Extract the (X, Y) coordinate from the center of the cell holding the provided text.  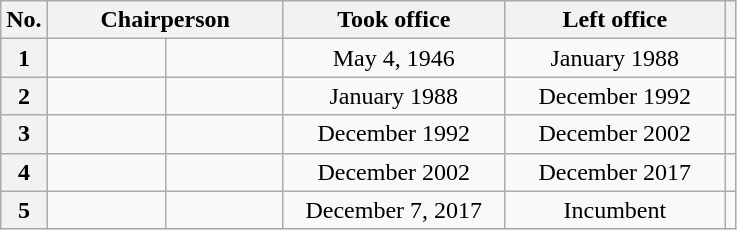
Took office (394, 20)
2 (24, 96)
3 (24, 134)
Incumbent (614, 210)
4 (24, 172)
Chairperson (165, 20)
1 (24, 58)
December 7, 2017 (394, 210)
May 4, 1946 (394, 58)
December 2017 (614, 172)
No. (24, 20)
5 (24, 210)
Left office (614, 20)
